Pinpoint the cell where the given text exists, returning its (X, Y) midpoint coordinate. 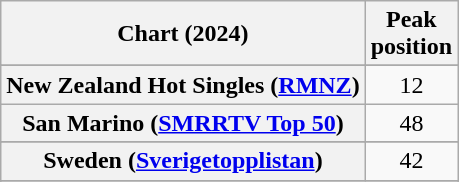
12 (411, 85)
48 (411, 123)
Peakposition (411, 34)
Chart (2024) (183, 34)
New Zealand Hot Singles (RMNZ) (183, 85)
Sweden (Sverigetopplistan) (183, 161)
San Marino (SMRRTV Top 50) (183, 123)
42 (411, 161)
